Pinpoint the cell where the given text exists, returning its [X, Y] midpoint coordinate. 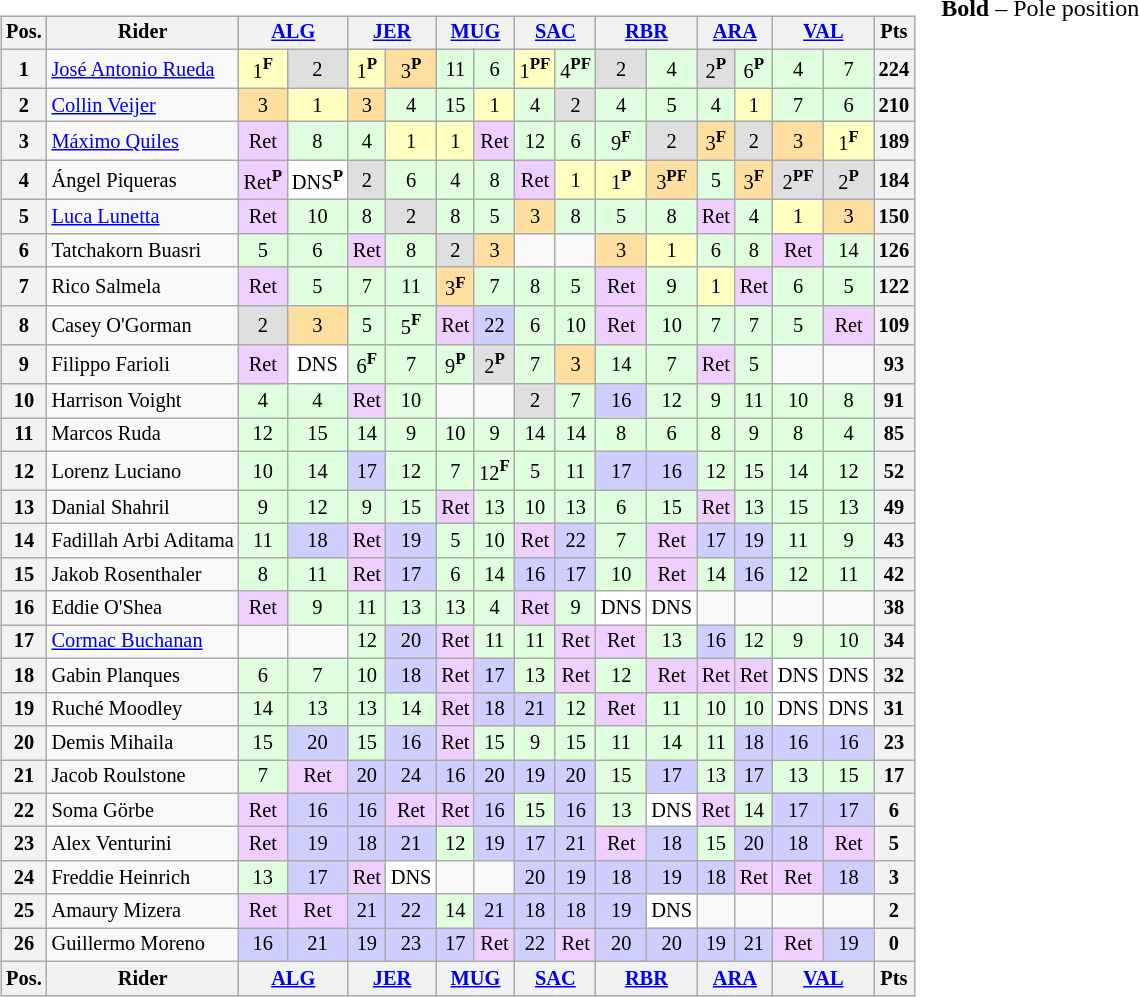
184 [894, 180]
6F [367, 364]
Cormac Buchanan [143, 642]
25 [24, 911]
12F [494, 470]
91 [894, 401]
Harrison Voight [143, 401]
Filippo Farioli [143, 364]
Demis Mihaila [143, 743]
RetP [263, 180]
38 [894, 608]
José Antonio Rueda [143, 68]
31 [894, 709]
85 [894, 435]
DNSP [318, 180]
210 [894, 105]
Rico Salmela [143, 286]
Freddie Heinrich [143, 877]
9F [621, 142]
Fadillah Arbi Aditama [143, 541]
Alex Venturini [143, 844]
Guillermo Moreno [143, 945]
Lorenz Luciano [143, 470]
52 [894, 470]
43 [894, 541]
42 [894, 575]
32 [894, 676]
3P [411, 68]
26 [24, 945]
Marcos Ruda [143, 435]
Danial Shahril [143, 507]
150 [894, 217]
Jakob Rosenthaler [143, 575]
Gabin Planques [143, 676]
9P [455, 364]
Collin Veijer [143, 105]
Tatchakorn Buasri [143, 250]
109 [894, 326]
224 [894, 68]
126 [894, 250]
Casey O'Gorman [143, 326]
49 [894, 507]
0 [894, 945]
Máximo Quiles [143, 142]
189 [894, 142]
1PF [536, 68]
Eddie O'Shea [143, 608]
2PF [798, 180]
93 [894, 364]
Ángel Piqueras [143, 180]
6P [754, 68]
Ruché Moodley [143, 709]
34 [894, 642]
Jacob Roulstone [143, 777]
5F [411, 326]
3PF [671, 180]
Luca Lunetta [143, 217]
122 [894, 286]
Amaury Mizera [143, 911]
4PF [576, 68]
Soma Görbe [143, 810]
